Return the [x, y] coordinate for the center point of the cell that contains the specified text.  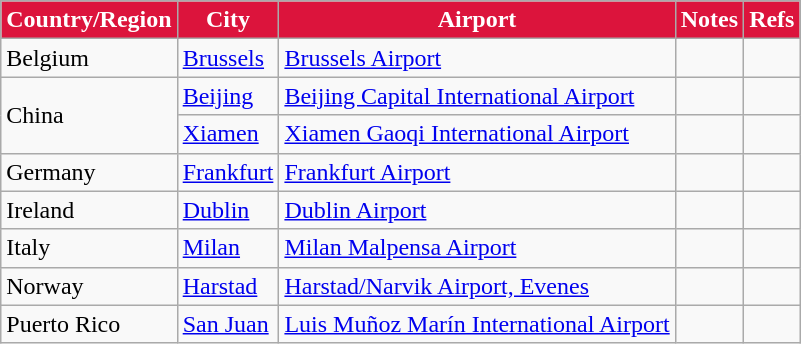
Milan Malpensa Airport [477, 248]
City [228, 20]
Beijing [228, 96]
Brussels Airport [477, 58]
China [89, 115]
Norway [89, 286]
Refs [772, 20]
Dublin Airport [477, 210]
Puerto Rico [89, 324]
Airport [477, 20]
Country/Region [89, 20]
Dublin [228, 210]
Ireland [89, 210]
Xiamen [228, 134]
Harstad/Narvik Airport, Evenes [477, 286]
Milan [228, 248]
Italy [89, 248]
Luis Muñoz Marín International Airport [477, 324]
Frankfurt [228, 172]
Notes [709, 20]
Frankfurt Airport [477, 172]
Harstad [228, 286]
San Juan [228, 324]
Xiamen Gaoqi International Airport [477, 134]
Brussels [228, 58]
Belgium [89, 58]
Germany [89, 172]
Beijing Capital International Airport [477, 96]
